Pinpoint the cell where the given text exists, returning its (x, y) midpoint coordinate. 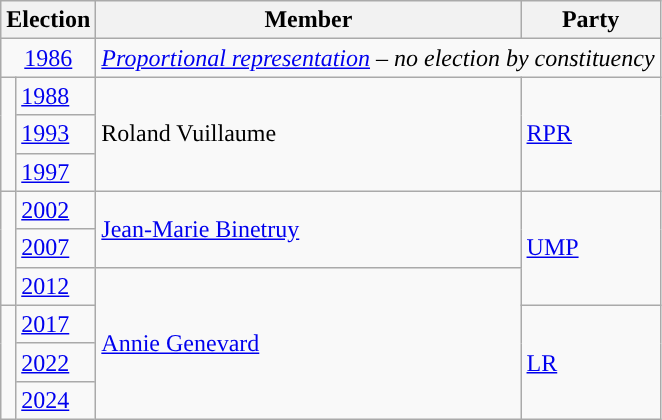
Party (590, 20)
2017 (56, 324)
2024 (56, 400)
1997 (56, 172)
Election (48, 20)
1986 (48, 58)
UMP (590, 248)
2012 (56, 286)
LR (590, 362)
RPR (590, 134)
Proportional representation – no election by constituency (378, 58)
Annie Genevard (308, 343)
1988 (56, 96)
Roland Vuillaume (308, 134)
2007 (56, 248)
Member (308, 20)
1993 (56, 134)
2002 (56, 210)
Jean-Marie Binetruy (308, 229)
2022 (56, 362)
